Locate the cell with the specified text and output its [x, y] center coordinate. 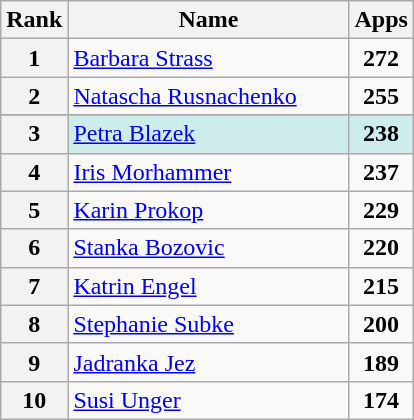
272 [381, 58]
Natascha Rusnachenko [208, 96]
237 [381, 172]
229 [381, 210]
8 [34, 324]
10 [34, 400]
7 [34, 286]
4 [34, 172]
9 [34, 362]
Apps [381, 20]
Petra Blazek [208, 134]
215 [381, 286]
Name [208, 20]
Susi Unger [208, 400]
255 [381, 96]
238 [381, 134]
Barbara Strass [208, 58]
174 [381, 400]
5 [34, 210]
Katrin Engel [208, 286]
Stanka Bozovic [208, 248]
1 [34, 58]
220 [381, 248]
200 [381, 324]
Stephanie Subke [208, 324]
Jadranka Jez [208, 362]
3 [34, 134]
Rank [34, 20]
6 [34, 248]
Iris Morhammer [208, 172]
189 [381, 362]
Karin Prokop [208, 210]
2 [34, 96]
